Find where the given text appears and provide that cell's center as [X, Y] coordinate. 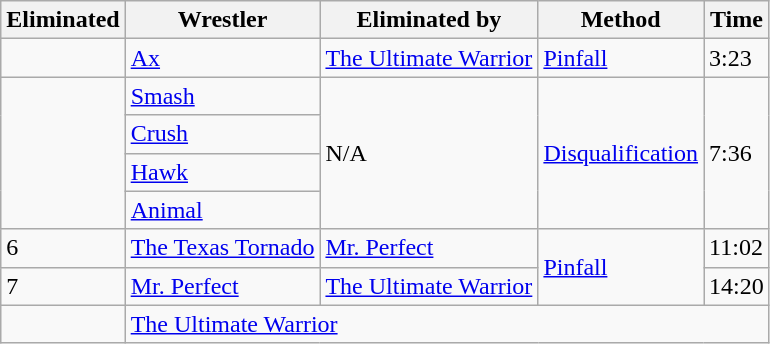
Smash [222, 96]
The Texas Tornado [222, 248]
Wrestler [222, 20]
Crush [222, 134]
6 [63, 248]
N/A [429, 153]
14:20 [737, 286]
Ax [222, 58]
Disqualification [621, 153]
Animal [222, 210]
7:36 [737, 153]
7 [63, 286]
11:02 [737, 248]
Hawk [222, 172]
Method [621, 20]
3:23 [737, 58]
Eliminated by [429, 20]
Time [737, 20]
Eliminated [63, 20]
